For the text-containing cell, return its midpoint in (x, y) coordinate format. 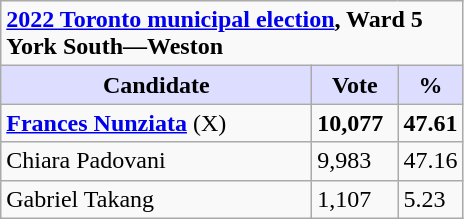
2022 Toronto municipal election, Ward 5 York South—Weston (232, 34)
47.16 (430, 161)
5.23 (430, 199)
10,077 (355, 123)
Vote (355, 85)
9,983 (355, 161)
% (430, 85)
Chiara Padovani (156, 161)
1,107 (355, 199)
47.61 (430, 123)
Candidate (156, 85)
Frances Nunziata (X) (156, 123)
Gabriel Takang (156, 199)
